From the cell containing the given text, extract its center point as (X, Y) coordinate. 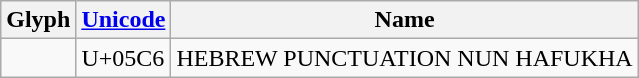
Unicode (124, 20)
Glyph (38, 20)
Name (404, 20)
HEBREW PUNCTUATION NUN HAFUKHA (404, 58)
U+05C6 (124, 58)
